Detect which cell encompasses the target text, then output its [X, Y] center coordinate. 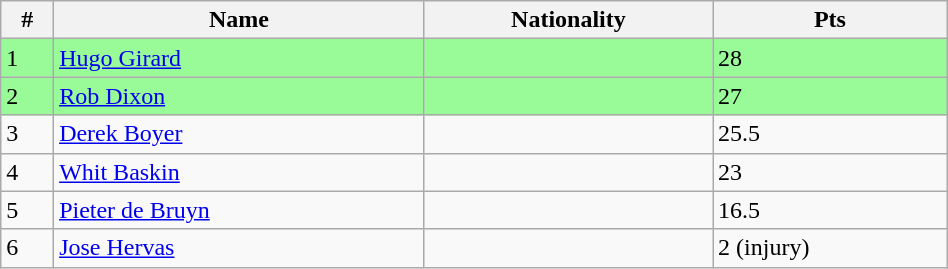
25.5 [830, 134]
# [28, 20]
Name [240, 20]
Whit Baskin [240, 172]
6 [28, 248]
Derek Boyer [240, 134]
Nationality [568, 20]
Hugo Girard [240, 58]
5 [28, 210]
Jose Hervas [240, 248]
Rob Dixon [240, 96]
16.5 [830, 210]
23 [830, 172]
3 [28, 134]
Pts [830, 20]
27 [830, 96]
4 [28, 172]
Pieter de Bruyn [240, 210]
2 [28, 96]
28 [830, 58]
1 [28, 58]
2 (injury) [830, 248]
